Identify which cell holds the provided text, then report its [x, y] central coordinate. 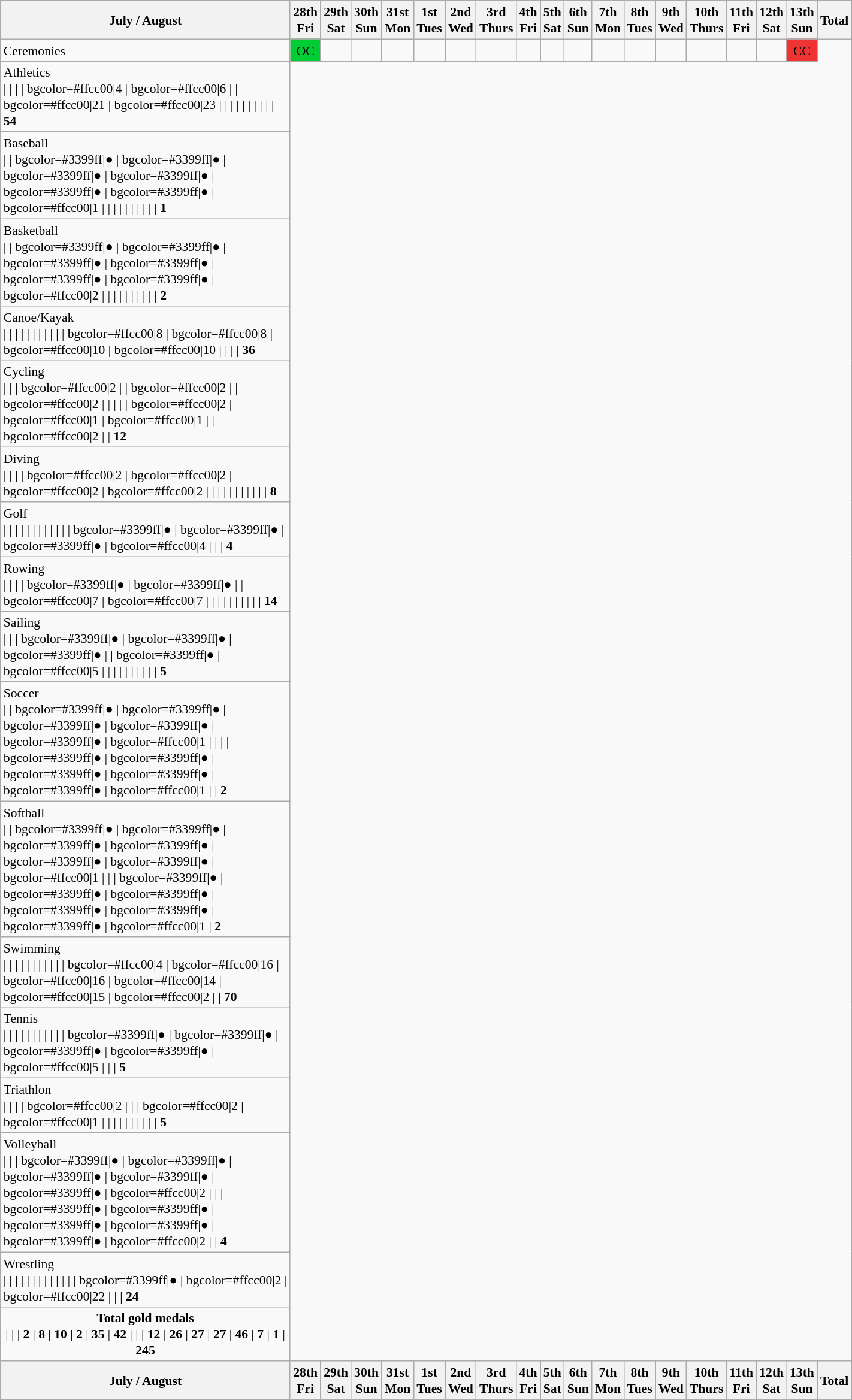
Total gold medals| | | 2 | 8 | 10 | 2 | 35 | 42 | | | 12 | 26 | 27 | 27 | 46 | 7 | 1 | 245 [145, 1334]
OC [306, 50]
Canoe/Kayak| | | | | | | | | | | bgcolor=#ffcc00|8 | bgcolor=#ffcc00|8 | bgcolor=#ffcc00|10 | bgcolor=#ffcc00|10 | | | | 36 [145, 333]
Triathlon| | | | bgcolor=#ffcc00|2 | | | bgcolor=#ffcc00|2 | bgcolor=#ffcc00|1 | | | | | | | | | | 5 [145, 1106]
CC [802, 50]
Rowing| | | | bgcolor=#3399ff|● | bgcolor=#3399ff|● | | bgcolor=#ffcc00|7 | bgcolor=#ffcc00|7 | | | | | | | | | | 14 [145, 583]
Tennis| | | | | | | | | | | bgcolor=#3399ff|● | bgcolor=#3399ff|● | bgcolor=#3399ff|● | bgcolor=#3399ff|● | bgcolor=#ffcc00|5 | | | 5 [145, 1043]
Athletics| | | | bgcolor=#ffcc00|4 | bgcolor=#ffcc00|6 | | bgcolor=#ffcc00|21 | bgcolor=#ffcc00|23 | | | | | | | | | | 54 [145, 96]
Diving| | | | bgcolor=#ffcc00|2 | bgcolor=#ffcc00|2 | bgcolor=#ffcc00|2 | bgcolor=#ffcc00|2 | | | | | | | | | | | 8 [145, 474]
Golf| | | | | | | | | | | | bgcolor=#3399ff|● | bgcolor=#3399ff|● | bgcolor=#3399ff|● | bgcolor=#ffcc00|4 | | | 4 [145, 530]
Sailing| | | bgcolor=#3399ff|● | bgcolor=#3399ff|● | bgcolor=#3399ff|● | | bgcolor=#3399ff|● | bgcolor=#ffcc00|5 | | | | | | | | | | 5 [145, 646]
Ceremonies [145, 50]
Wrestling| | | | | | | | | | | | | bgcolor=#3399ff|● | bgcolor=#ffcc00|2 | bgcolor=#ffcc00|22 | | | 24 [145, 1280]
